Extract the (X, Y) coordinate from the center of the cell holding the provided text.  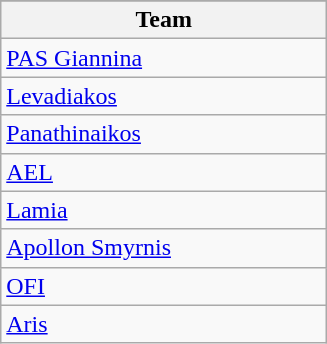
Team (164, 20)
Levadiakos (164, 96)
Panathinaikos (164, 134)
OFI (164, 286)
AEL (164, 172)
PAS Giannina (164, 58)
Aris (164, 324)
Apollon Smyrnis (164, 248)
Lamia (164, 210)
